Provide the [X, Y] coordinate of the cell's center where the given text is located.  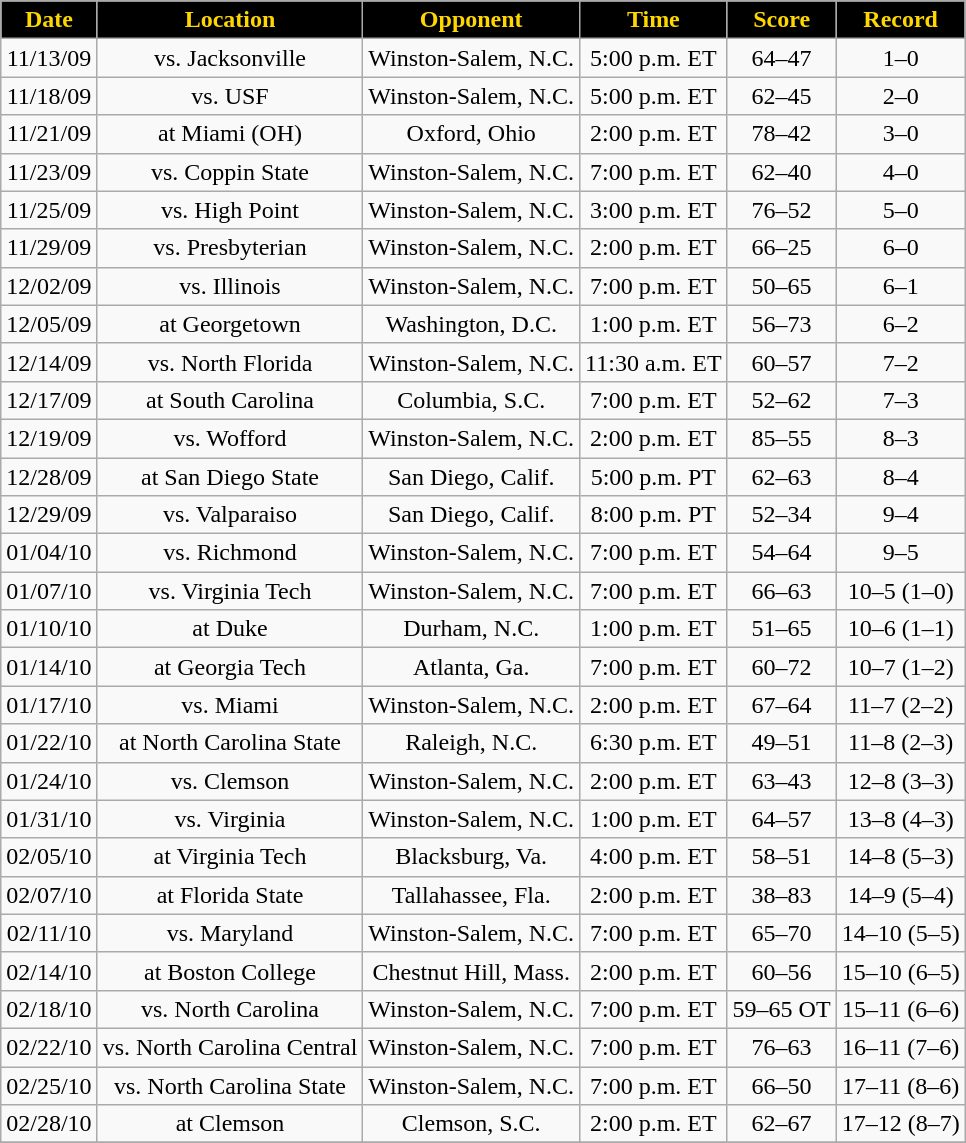
11/13/09 [49, 58]
Score [782, 20]
14–10 (5–5) [900, 933]
52–62 [782, 400]
54–64 [782, 553]
Record [900, 20]
Durham, N.C. [472, 629]
9–4 [900, 515]
76–52 [782, 210]
17–12 (8–7) [900, 1124]
10–5 (1–0) [900, 591]
vs. Virginia [230, 819]
62–45 [782, 96]
vs. Maryland [230, 933]
11/29/09 [49, 248]
01/24/10 [49, 781]
6–1 [900, 286]
66–25 [782, 248]
at Georgia Tech [230, 667]
vs. North Carolina [230, 1009]
Location [230, 20]
at Boston College [230, 971]
67–64 [782, 705]
60–72 [782, 667]
vs. Clemson [230, 781]
Raleigh, N.C. [472, 743]
01/07/10 [49, 591]
Chestnut Hill, Mass. [472, 971]
3–0 [900, 134]
11/25/09 [49, 210]
7–2 [900, 362]
65–70 [782, 933]
vs. Jacksonville [230, 58]
vs. Valparaiso [230, 515]
11:30 a.m. ET [654, 362]
12/14/09 [49, 362]
66–50 [782, 1085]
02/18/10 [49, 1009]
at Virginia Tech [230, 857]
7–3 [900, 400]
5:00 p.m. PT [654, 477]
01/10/10 [49, 629]
12/17/09 [49, 400]
9–5 [900, 553]
12–8 (3–3) [900, 781]
11/18/09 [49, 96]
8:00 p.m. PT [654, 515]
Washington, D.C. [472, 324]
62–40 [782, 172]
85–55 [782, 438]
50–65 [782, 286]
at Georgetown [230, 324]
vs. Illinois [230, 286]
6–2 [900, 324]
4–0 [900, 172]
4:00 p.m. ET [654, 857]
49–51 [782, 743]
vs. Virginia Tech [230, 591]
02/25/10 [49, 1085]
17–11 (8–6) [900, 1085]
Atlanta, Ga. [472, 667]
01/17/10 [49, 705]
vs. Wofford [230, 438]
12/29/09 [49, 515]
10–7 (1–2) [900, 667]
8–3 [900, 438]
12/19/09 [49, 438]
8–4 [900, 477]
10–6 (1–1) [900, 629]
02/07/10 [49, 895]
11–8 (2–3) [900, 743]
at South Carolina [230, 400]
vs. North Carolina State [230, 1085]
16–11 (7–6) [900, 1047]
vs. Richmond [230, 553]
vs. Coppin State [230, 172]
62–67 [782, 1124]
3:00 p.m. ET [654, 210]
78–42 [782, 134]
12/05/09 [49, 324]
11/23/09 [49, 172]
01/31/10 [49, 819]
01/22/10 [49, 743]
14–9 (5–4) [900, 895]
vs. High Point [230, 210]
1–0 [900, 58]
vs. North Carolina Central [230, 1047]
58–51 [782, 857]
12/28/09 [49, 477]
12/02/09 [49, 286]
64–57 [782, 819]
6–0 [900, 248]
60–56 [782, 971]
15–10 (6–5) [900, 971]
Opponent [472, 20]
Oxford, Ohio [472, 134]
Time [654, 20]
6:30 p.m. ET [654, 743]
vs. Miami [230, 705]
60–57 [782, 362]
02/22/10 [49, 1047]
Tallahassee, Fla. [472, 895]
Blacksburg, Va. [472, 857]
02/14/10 [49, 971]
59–65 OT [782, 1009]
Columbia, S.C. [472, 400]
Date [49, 20]
64–47 [782, 58]
at Clemson [230, 1124]
at North Carolina State [230, 743]
at Miami (OH) [230, 134]
56–73 [782, 324]
Clemson, S.C. [472, 1124]
at San Diego State [230, 477]
vs. USF [230, 96]
02/05/10 [49, 857]
52–34 [782, 515]
at Duke [230, 629]
01/04/10 [49, 553]
5–0 [900, 210]
38–83 [782, 895]
02/11/10 [49, 933]
02/28/10 [49, 1124]
vs. North Florida [230, 362]
51–65 [782, 629]
13–8 (4–3) [900, 819]
62–63 [782, 477]
15–11 (6–6) [900, 1009]
11–7 (2–2) [900, 705]
11/21/09 [49, 134]
76–63 [782, 1047]
at Florida State [230, 895]
63–43 [782, 781]
2–0 [900, 96]
66–63 [782, 591]
14–8 (5–3) [900, 857]
01/14/10 [49, 667]
vs. Presbyterian [230, 248]
